Determine the (x, y) coordinate at the center of the cell enclosing the given text.  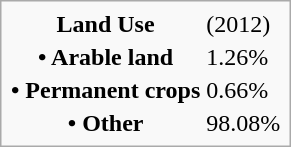
1.26% (244, 57)
• Other (105, 123)
0.66% (244, 90)
98.08% (244, 123)
• Permanent crops (105, 90)
• Arable land (105, 57)
Land Use (105, 24)
(2012) (244, 24)
